Determine the (X, Y) coordinate at the center of the cell enclosing the given text.  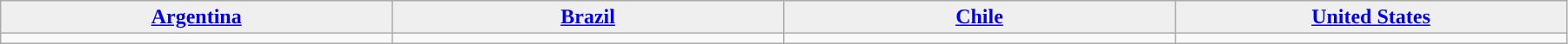
United States (1370, 17)
Chile (980, 17)
Brazil (588, 17)
Argentina (197, 17)
